Locate the cell with the specified text and output its (x, y) center coordinate. 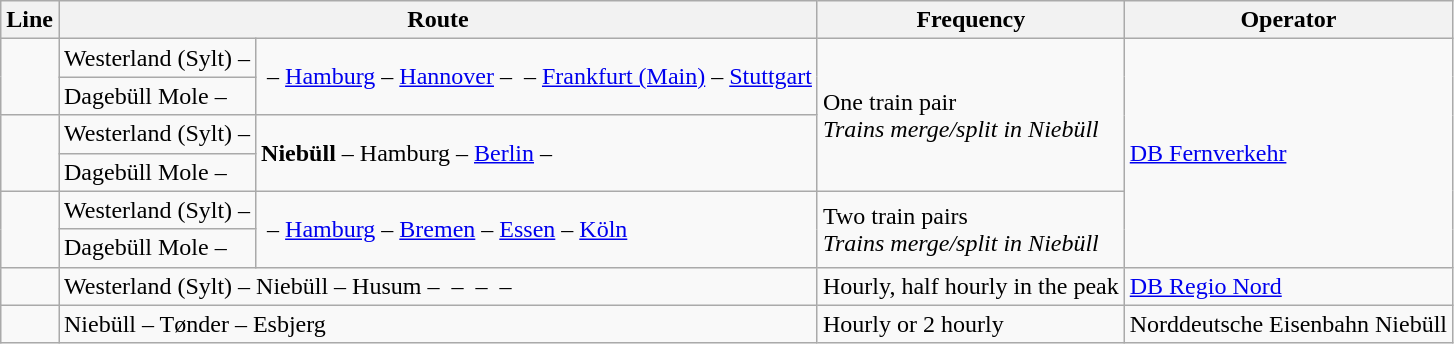
Route (438, 20)
– Hamburg – Hannover – – Frankfurt (Main) – Stuttgart (537, 77)
DB Regio Nord (1288, 286)
Line (30, 20)
Operator (1288, 20)
Niebüll – Hamburg – Berlin – (537, 153)
Niebüll – Tønder – Esbjerg (438, 324)
One train pairTrains merge/split in Niebüll (970, 115)
Hourly, half hourly in the peak (970, 286)
Two train pairsTrains merge/split in Niebüll (970, 229)
Frequency (970, 20)
Norddeutsche Eisenbahn Niebüll (1288, 324)
Hourly or 2 hourly (970, 324)
DB Fernverkehr (1288, 153)
Westerland (Sylt) – Niebüll – Husum – – – – (438, 286)
– Hamburg – Bremen – Essen – Köln (537, 229)
